From the cell containing the given text, extract its center point as [x, y] coordinate. 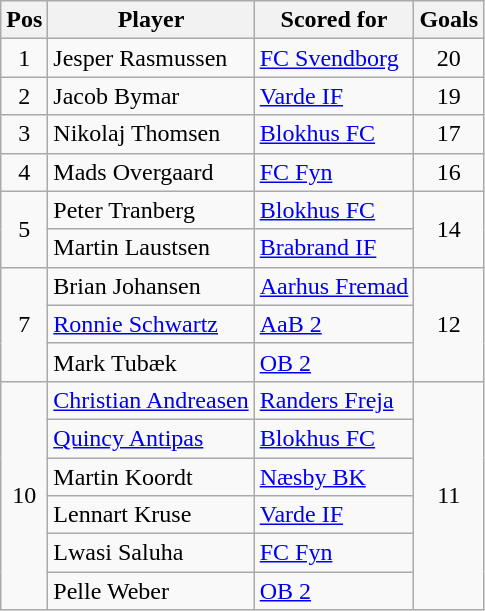
14 [449, 229]
19 [449, 96]
2 [24, 96]
Pelle Weber [151, 591]
Brian Johansen [151, 286]
AaB 2 [334, 324]
5 [24, 229]
4 [24, 172]
Randers Freja [334, 400]
Jacob Bymar [151, 96]
Mads Overgaard [151, 172]
1 [24, 58]
Pos [24, 20]
Ronnie Schwartz [151, 324]
Brabrand IF [334, 248]
Peter Tranberg [151, 210]
Lennart Kruse [151, 515]
12 [449, 324]
FC Svendborg [334, 58]
10 [24, 495]
Mark Tubæk [151, 362]
17 [449, 134]
Scored for [334, 20]
Aarhus Fremad [334, 286]
Jesper Rasmussen [151, 58]
Næsby BK [334, 477]
Christian Andreasen [151, 400]
Quincy Antipas [151, 438]
Nikolaj Thomsen [151, 134]
20 [449, 58]
3 [24, 134]
7 [24, 324]
Lwasi Saluha [151, 553]
Player [151, 20]
16 [449, 172]
Martin Koordt [151, 477]
11 [449, 495]
Martin Laustsen [151, 248]
Goals [449, 20]
